From the cell containing the given text, extract its center point as [X, Y] coordinate. 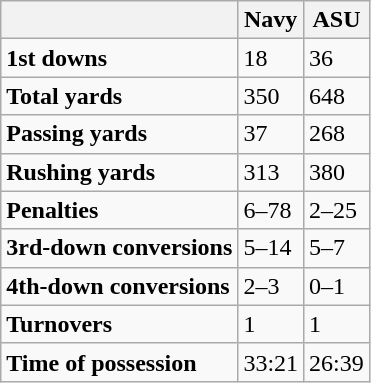
648 [337, 96]
380 [337, 172]
2–25 [337, 210]
Navy [271, 20]
5–7 [337, 248]
Time of possession [120, 362]
26:39 [337, 362]
Passing yards [120, 134]
18 [271, 58]
313 [271, 172]
2–3 [271, 286]
Total yards [120, 96]
Rushing yards [120, 172]
ASU [337, 20]
4th-down conversions [120, 286]
6–78 [271, 210]
37 [271, 134]
33:21 [271, 362]
350 [271, 96]
Penalties [120, 210]
Turnovers [120, 324]
1st downs [120, 58]
5–14 [271, 248]
0–1 [337, 286]
36 [337, 58]
268 [337, 134]
3rd-down conversions [120, 248]
